Return [x, y] of the center of cell containing provided text 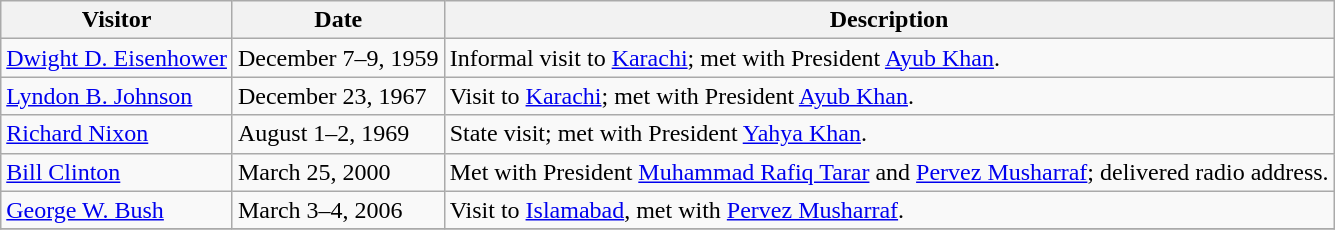
Visit to Islamabad, met with Pervez Musharraf. [889, 210]
Lyndon B. Johnson [117, 96]
Met with President Muhammad Rafiq Tarar and Pervez Musharraf; delivered radio address. [889, 172]
Bill Clinton [117, 172]
August 1–2, 1969 [338, 134]
Date [338, 20]
March 3–4, 2006 [338, 210]
March 25, 2000 [338, 172]
George W. Bush [117, 210]
Dwight D. Eisenhower [117, 58]
State visit; met with President Yahya Khan. [889, 134]
December 23, 1967 [338, 96]
Visit to Karachi; met with President Ayub Khan. [889, 96]
December 7–9, 1959 [338, 58]
Description [889, 20]
Informal visit to Karachi; met with President Ayub Khan. [889, 58]
Richard Nixon [117, 134]
Visitor [117, 20]
